Pinpoint the cell where the given text exists, returning its [X, Y] midpoint coordinate. 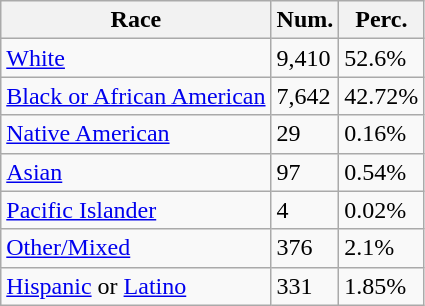
2.1% [382, 248]
331 [305, 286]
Hispanic or Latino [136, 286]
1.85% [382, 286]
Other/Mixed [136, 248]
9,410 [305, 58]
White [136, 58]
Pacific Islander [136, 210]
7,642 [305, 96]
29 [305, 134]
Race [136, 20]
97 [305, 172]
Perc. [382, 20]
4 [305, 210]
376 [305, 248]
42.72% [382, 96]
0.02% [382, 210]
Num. [305, 20]
0.16% [382, 134]
Native American [136, 134]
52.6% [382, 58]
Asian [136, 172]
Black or African American [136, 96]
0.54% [382, 172]
